From the cell containing the given text, extract its center point as (x, y) coordinate. 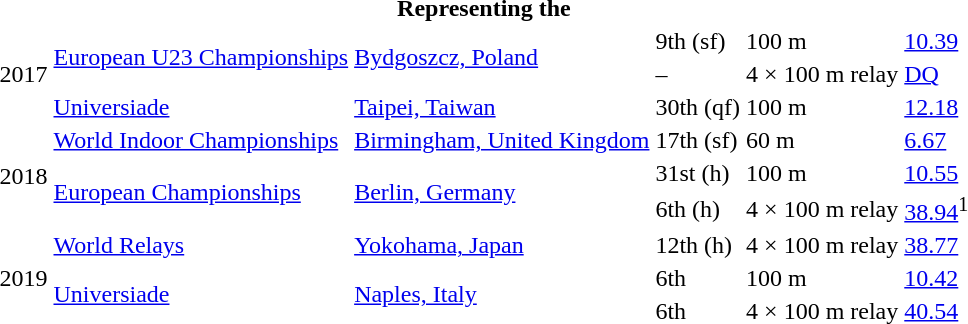
6th (698, 278)
World Relays (201, 245)
17th (sf) (698, 140)
World Indoor Championships (201, 140)
Birmingham, United Kingdom (502, 140)
Taipei, Taiwan (502, 107)
9th (sf) (698, 41)
12th (h) (698, 245)
– (698, 74)
Bydgoszcz, Poland (502, 58)
30th (qf) (698, 107)
60 m (822, 140)
6th (h) (698, 209)
Universiade (201, 107)
European Championships (201, 192)
European U23 Championships (201, 58)
31st (h) (698, 173)
Yokohama, Japan (502, 245)
Berlin, Germany (502, 192)
